Provide the (X, Y) coordinate of the cell's center where the given text is located.  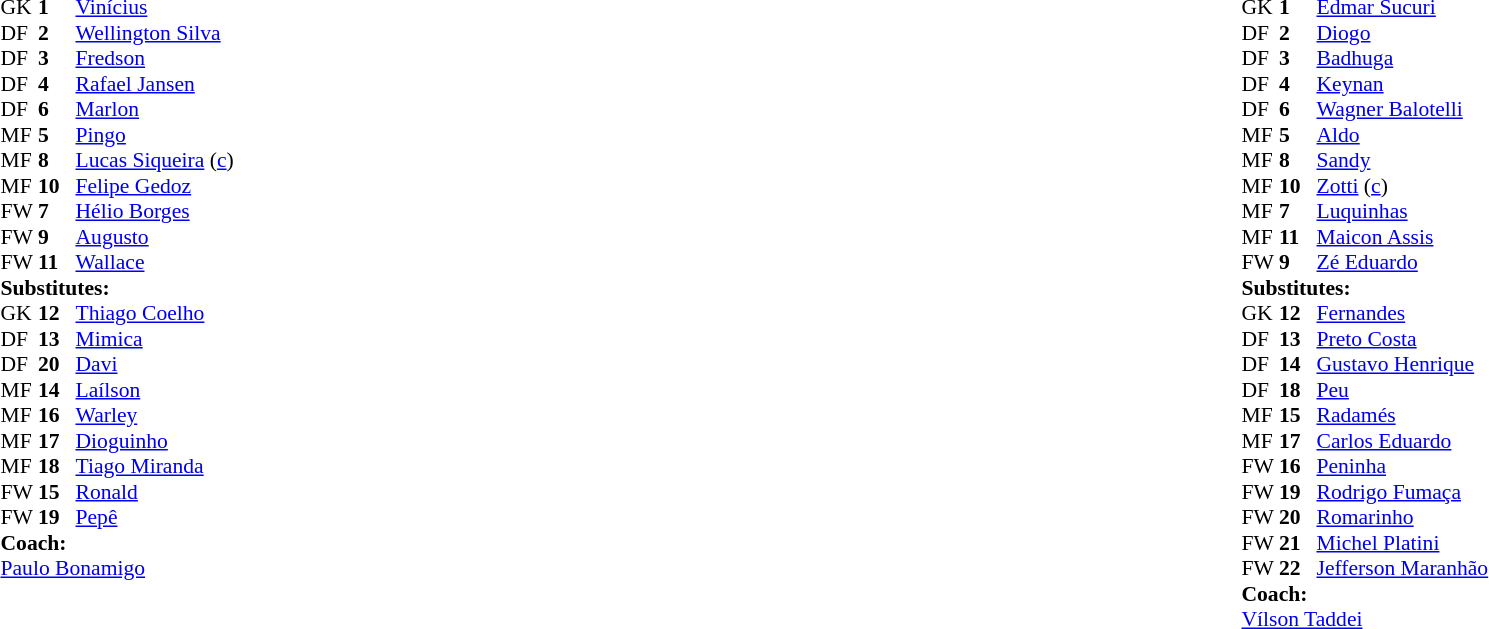
Jefferson Maranhão (1402, 569)
21 (1298, 543)
Felipe Gedoz (155, 186)
Thiago Coelho (155, 313)
Mimica (155, 339)
Carlos Eduardo (1402, 441)
Zé Eduardo (1402, 263)
Pepê (155, 517)
Wallace (155, 263)
Michel Platini (1402, 543)
Marlon (155, 109)
Wellington Silva (155, 33)
Ronald (155, 492)
Laílson (155, 390)
Fernandes (1402, 313)
Diogo (1402, 33)
Gustavo Henrique (1402, 365)
Romarinho (1402, 517)
Paulo Bonamigo (116, 569)
Sandy (1402, 161)
Augusto (155, 237)
Pingo (155, 135)
Peu (1402, 390)
Tiago Miranda (155, 467)
Badhuga (1402, 59)
22 (1298, 569)
Rafael Jansen (155, 84)
Davi (155, 365)
Warley (155, 415)
Aldo (1402, 135)
Radamés (1402, 415)
Luquinhas (1402, 211)
Hélio Borges (155, 211)
Maicon Assis (1402, 237)
Dioguinho (155, 441)
Keynan (1402, 84)
Fredson (155, 59)
Lucas Siqueira (c) (155, 161)
Peninha (1402, 467)
Zotti (c) (1402, 186)
Rodrigo Fumaça (1402, 492)
Wagner Balotelli (1402, 109)
Preto Costa (1402, 339)
